Return [x, y] of the center of cell containing provided text 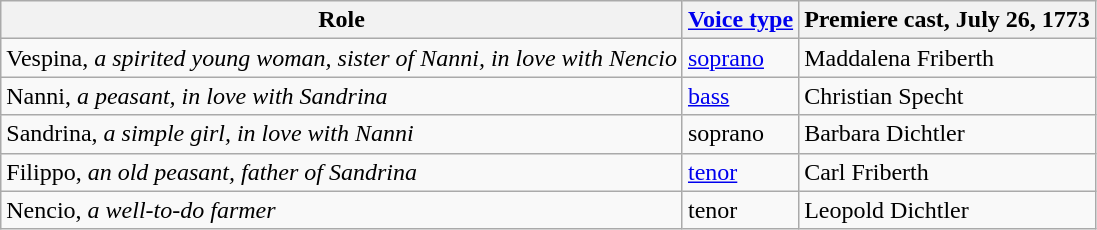
Barbara Dichtler [948, 134]
Maddalena Friberth [948, 58]
Nanni, a peasant, in love with Sandrina [342, 96]
Sandrina, a simple girl, in love with Nanni [342, 134]
Premiere cast, July 26, 1773 [948, 20]
Carl Friberth [948, 172]
Voice type [740, 20]
Role [342, 20]
Leopold Dichtler [948, 210]
bass [740, 96]
Filippo, an old peasant, father of Sandrina [342, 172]
Nencio, a well-to-do farmer [342, 210]
Vespina, a spirited young woman, sister of Nanni, in love with Nencio [342, 58]
Christian Specht [948, 96]
